Pinpoint the cell where the given text exists, returning its [x, y] midpoint coordinate. 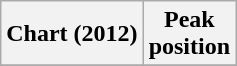
Chart (2012) [72, 34]
Peakposition [189, 34]
